Determine the [X, Y] coordinate at the center of the cell enclosing the given text.  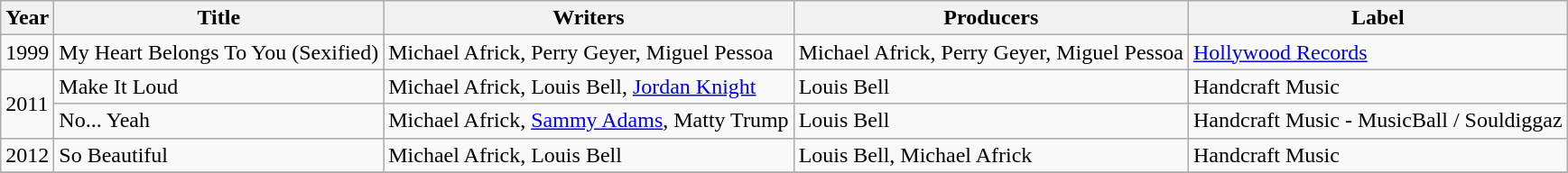
Writers [589, 18]
Title [218, 18]
No... Yeah [218, 121]
Make It Loud [218, 86]
Handcraft Music - MusicBall / Souldiggaz [1378, 121]
2011 [27, 104]
Michael Africk, Louis Bell [589, 155]
Producers [991, 18]
Michael Africk, Louis Bell, Jordan Knight [589, 86]
Hollywood Records [1378, 52]
Label [1378, 18]
Year [27, 18]
Louis Bell, Michael Africk [991, 155]
My Heart Belongs To You (Sexified) [218, 52]
2012 [27, 155]
So Beautiful [218, 155]
Michael Africk, Sammy Adams, Matty Trump [589, 121]
1999 [27, 52]
